From the cell containing the given text, extract its center point as [X, Y] coordinate. 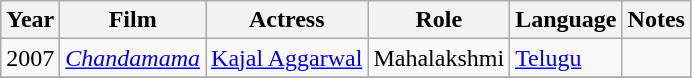
Language [566, 20]
2007 [30, 58]
Telugu [566, 58]
Film [133, 20]
Role [439, 20]
Kajal Aggarwal [287, 58]
Actress [287, 20]
Mahalakshmi [439, 58]
Chandamama [133, 58]
Notes [656, 20]
Year [30, 20]
